Output the (X, Y) coordinate of the center of the cell containing the given text.  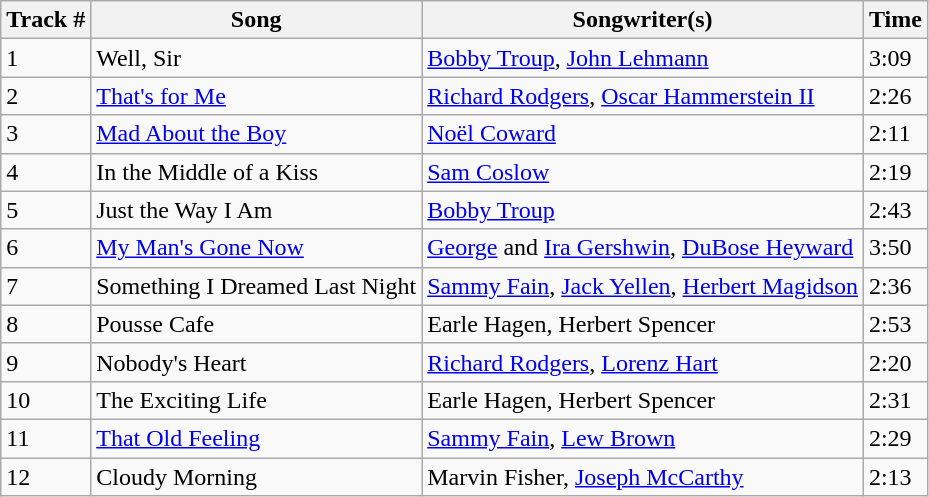
George and Ira Gershwin, DuBose Heyward (643, 248)
8 (46, 324)
Sammy Fain, Lew Brown (643, 438)
Songwriter(s) (643, 20)
Something I Dreamed Last Night (256, 286)
Time (895, 20)
Cloudy Morning (256, 477)
9 (46, 362)
2:20 (895, 362)
12 (46, 477)
Sammy Fain, Jack Yellen, Herbert Magidson (643, 286)
4 (46, 172)
2:53 (895, 324)
Just the Way I Am (256, 210)
Marvin Fisher, Joseph McCarthy (643, 477)
Well, Sir (256, 58)
Sam Coslow (643, 172)
2:31 (895, 400)
2:29 (895, 438)
The Exciting Life (256, 400)
7 (46, 286)
Pousse Cafe (256, 324)
2:13 (895, 477)
2:36 (895, 286)
Noël Coward (643, 134)
In the Middle of a Kiss (256, 172)
Song (256, 20)
5 (46, 210)
2:19 (895, 172)
Mad About the Boy (256, 134)
Track # (46, 20)
That's for Me (256, 96)
3 (46, 134)
2:43 (895, 210)
Bobby Troup (643, 210)
10 (46, 400)
Richard Rodgers, Lorenz Hart (643, 362)
Nobody's Heart (256, 362)
Richard Rodgers, Oscar Hammerstein II (643, 96)
3:09 (895, 58)
3:50 (895, 248)
My Man's Gone Now (256, 248)
1 (46, 58)
That Old Feeling (256, 438)
11 (46, 438)
2:11 (895, 134)
Bobby Troup, John Lehmann (643, 58)
2:26 (895, 96)
6 (46, 248)
2 (46, 96)
